Find where the given text appears and provide that cell's center as (x, y) coordinate. 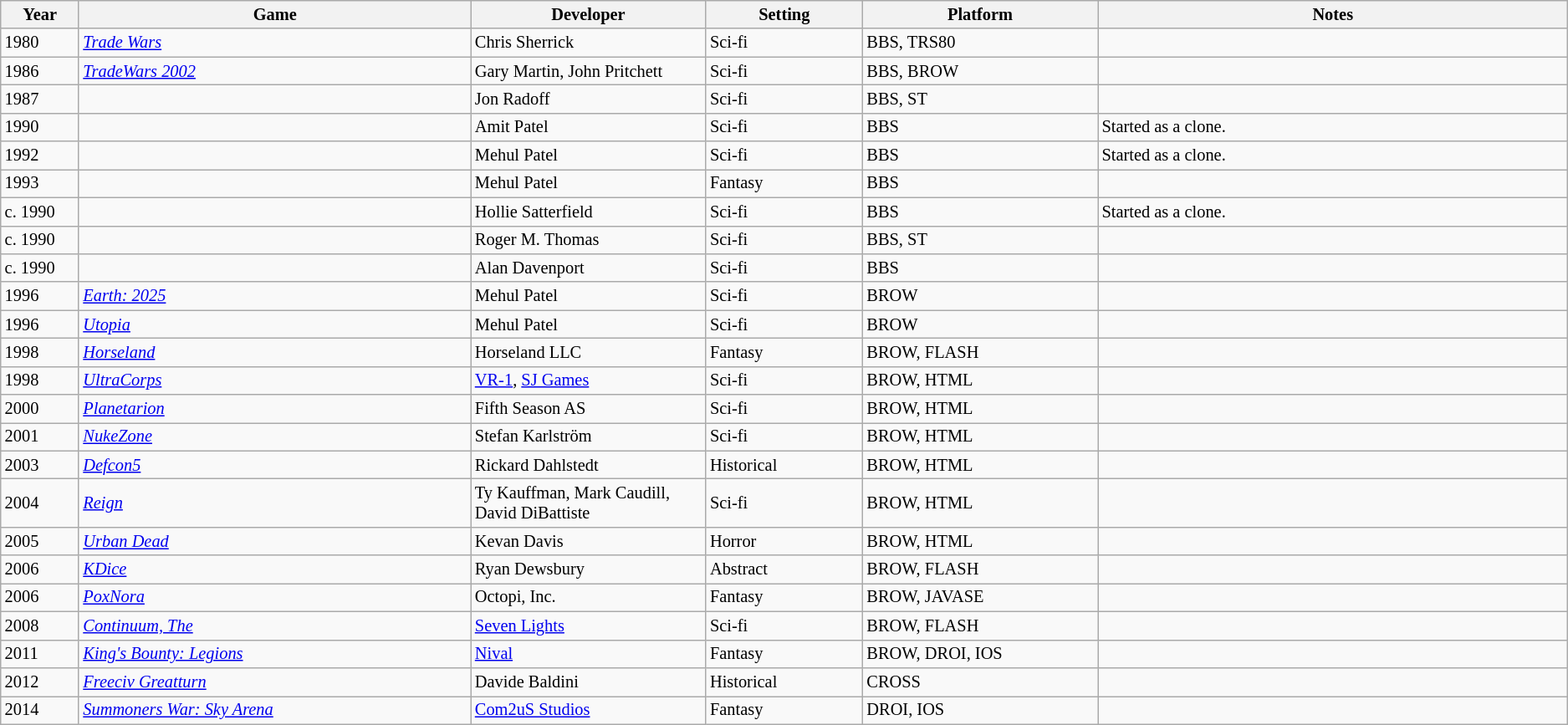
Gary Martin, John Pritchett (589, 71)
Kevan Davis (589, 541)
2011 (40, 654)
Trade Wars (274, 43)
PoxNora (274, 597)
Nival (589, 654)
2004 (40, 503)
Abstract (784, 569)
2003 (40, 465)
Roger M. Thomas (589, 240)
Rickard Dahlstedt (589, 465)
Alan Davenport (589, 268)
1986 (40, 71)
2008 (40, 625)
BROW, JAVASE (980, 597)
Hollie Satterfield (589, 212)
Jon Radoff (589, 99)
Reign (274, 503)
Octopi, Inc. (589, 597)
1987 (40, 99)
Ty Kauffman, Mark Caudill, David DiBattiste (589, 503)
BBS, BROW (980, 71)
Setting (784, 14)
Urban Dead (274, 541)
Seven Lights (589, 625)
1990 (40, 127)
1993 (40, 183)
Amit Patel (589, 127)
Game (274, 14)
TradeWars 2002 (274, 71)
NukeZone (274, 437)
2014 (40, 710)
Stefan Karlström (589, 437)
2012 (40, 682)
Summoners War: Sky Arena (274, 710)
Chris Sherrick (589, 43)
BROW, DROI, IOS (980, 654)
Ryan Dewsbury (589, 569)
2005 (40, 541)
1992 (40, 156)
Planetarion (274, 409)
Defcon5 (274, 465)
KDice (274, 569)
Notes (1333, 14)
Horror (784, 541)
Horseland LLC (589, 352)
CROSS (980, 682)
Davide Baldini (589, 682)
Freeciv Greatturn (274, 682)
BBS, TRS80 (980, 43)
Continuum, The (274, 625)
DROI, IOS (980, 710)
2001 (40, 437)
Horseland (274, 352)
Year (40, 14)
Utopia (274, 324)
VR-1, SJ Games (589, 380)
2000 (40, 409)
Com2uS Studios (589, 710)
Earth: 2025 (274, 296)
King's Bounty: Legions (274, 654)
Fifth Season AS (589, 409)
UltraCorps (274, 380)
Platform (980, 14)
1980 (40, 43)
Developer (589, 14)
